Detect which cell encompasses the target text, then output its (x, y) center coordinate. 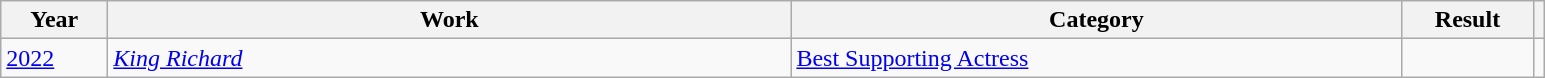
Year (54, 20)
2022 (54, 58)
Category (1096, 20)
King Richard (450, 58)
Best Supporting Actress (1096, 58)
Result (1468, 20)
Work (450, 20)
